Return [X, Y] of the center of cell containing provided text 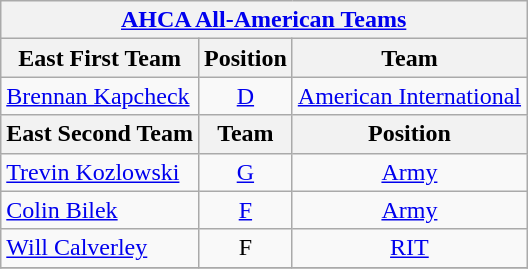
D [246, 96]
Brennan Kapcheck [100, 96]
Will Calverley [100, 248]
G [246, 172]
American International [409, 96]
East Second Team [100, 134]
Colin Bilek [100, 210]
RIT [409, 248]
East First Team [100, 58]
Trevin Kozlowski [100, 172]
AHCA All-American Teams [264, 20]
